Capture the cell that displays the provided text and extract its (X, Y) central coordinate. 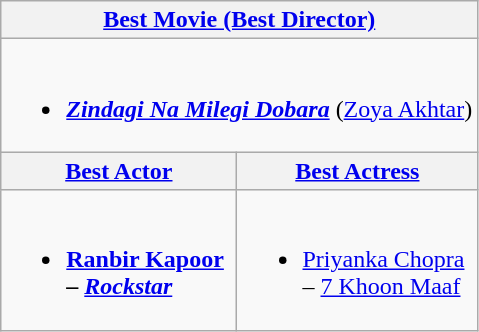
Best Movie (Best Director) (240, 20)
Priyanka Chopra – 7 Khoon Maaf (358, 260)
Best Actor (119, 171)
Ranbir Kapoor – Rockstar (119, 260)
Best Actress (358, 171)
Zindagi Na Milegi Dobara (Zoya Akhtar) (240, 96)
